Detect which cell encompasses the target text, then output its (X, Y) center coordinate. 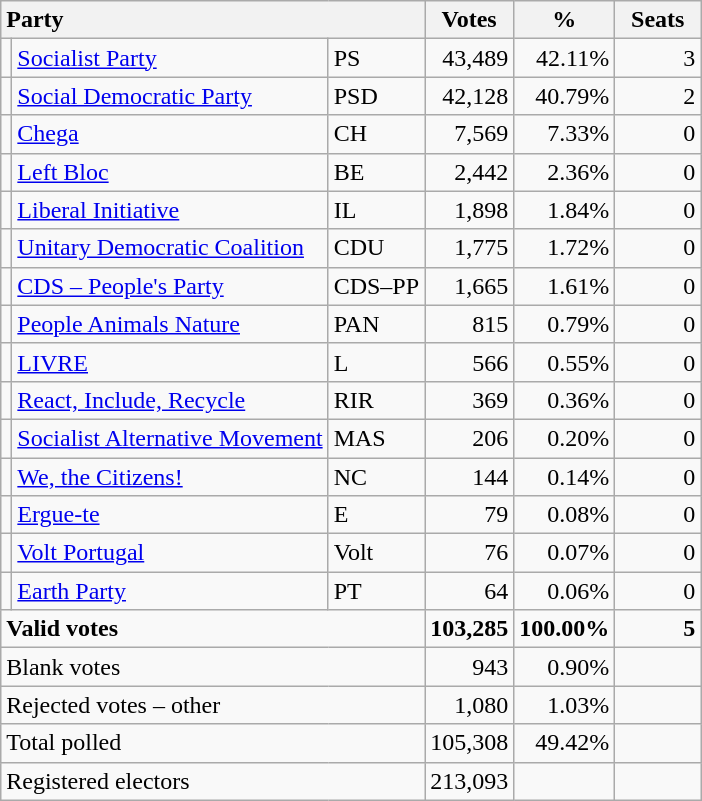
1.61% (564, 286)
CDS–PP (376, 286)
Socialist Alternative Movement (170, 438)
213,093 (470, 781)
Unitary Democratic Coalition (170, 248)
PSD (376, 96)
76 (470, 553)
0.08% (564, 515)
103,285 (470, 629)
1,775 (470, 248)
Social Democratic Party (170, 96)
0.90% (564, 667)
IL (376, 210)
100.00% (564, 629)
2,442 (470, 172)
3 (658, 58)
Socialist Party (170, 58)
PT (376, 591)
40.79% (564, 96)
815 (470, 324)
206 (470, 438)
7.33% (564, 134)
% (564, 20)
CH (376, 134)
Votes (470, 20)
0.55% (564, 362)
0.79% (564, 324)
42.11% (564, 58)
2.36% (564, 172)
0.06% (564, 591)
1,898 (470, 210)
Rejected votes – other (213, 705)
Volt (376, 553)
PAN (376, 324)
Ergue-te (170, 515)
We, the Citizens! (170, 477)
0.07% (564, 553)
49.42% (564, 743)
Total polled (213, 743)
RIR (376, 400)
64 (470, 591)
144 (470, 477)
Left Bloc (170, 172)
MAS (376, 438)
566 (470, 362)
CDU (376, 248)
Seats (658, 20)
1,665 (470, 286)
7,569 (470, 134)
369 (470, 400)
LIVRE (170, 362)
0.36% (564, 400)
1.03% (564, 705)
PS (376, 58)
Registered electors (213, 781)
Valid votes (213, 629)
943 (470, 667)
1.84% (564, 210)
NC (376, 477)
105,308 (470, 743)
CDS – People's Party (170, 286)
5 (658, 629)
0.14% (564, 477)
E (376, 515)
0.20% (564, 438)
79 (470, 515)
Liberal Initiative (170, 210)
43,489 (470, 58)
Chega (170, 134)
BE (376, 172)
2 (658, 96)
Earth Party (170, 591)
Blank votes (213, 667)
42,128 (470, 96)
People Animals Nature (170, 324)
Party (213, 20)
1.72% (564, 248)
Volt Portugal (170, 553)
L (376, 362)
1,080 (470, 705)
React, Include, Recycle (170, 400)
